Pinpoint the cell where the given text exists, returning its (X, Y) midpoint coordinate. 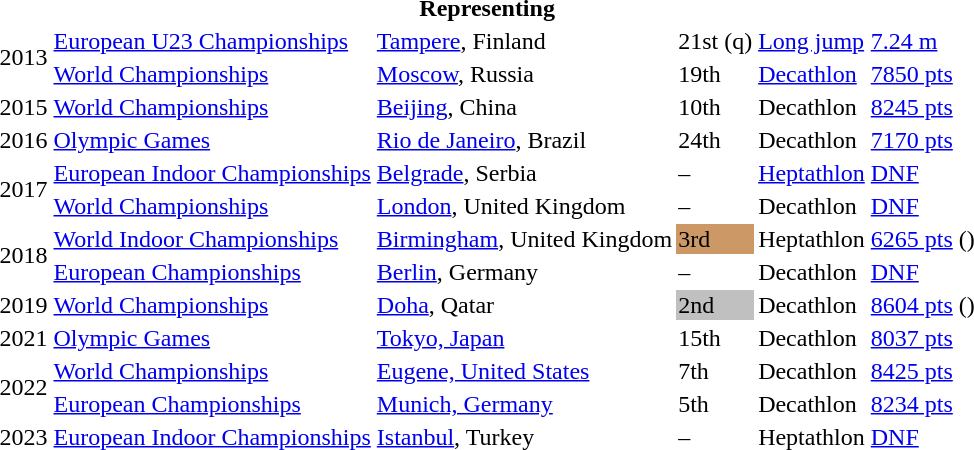
Belgrade, Serbia (524, 173)
19th (716, 74)
European Indoor Championships (212, 173)
Rio de Janeiro, Brazil (524, 140)
Tampere, Finland (524, 41)
24th (716, 140)
Munich, Germany (524, 404)
Beijing, China (524, 107)
21st (q) (716, 41)
3rd (716, 239)
Birmingham, United Kingdom (524, 239)
London, United Kingdom (524, 206)
Doha, Qatar (524, 305)
Berlin, Germany (524, 272)
15th (716, 338)
7th (716, 371)
2nd (716, 305)
5th (716, 404)
European U23 Championships (212, 41)
Eugene, United States (524, 371)
10th (716, 107)
World Indoor Championships (212, 239)
Moscow, Russia (524, 74)
Tokyo, Japan (524, 338)
Long jump (812, 41)
